Identify which cell holds the provided text, then report its [X, Y] central coordinate. 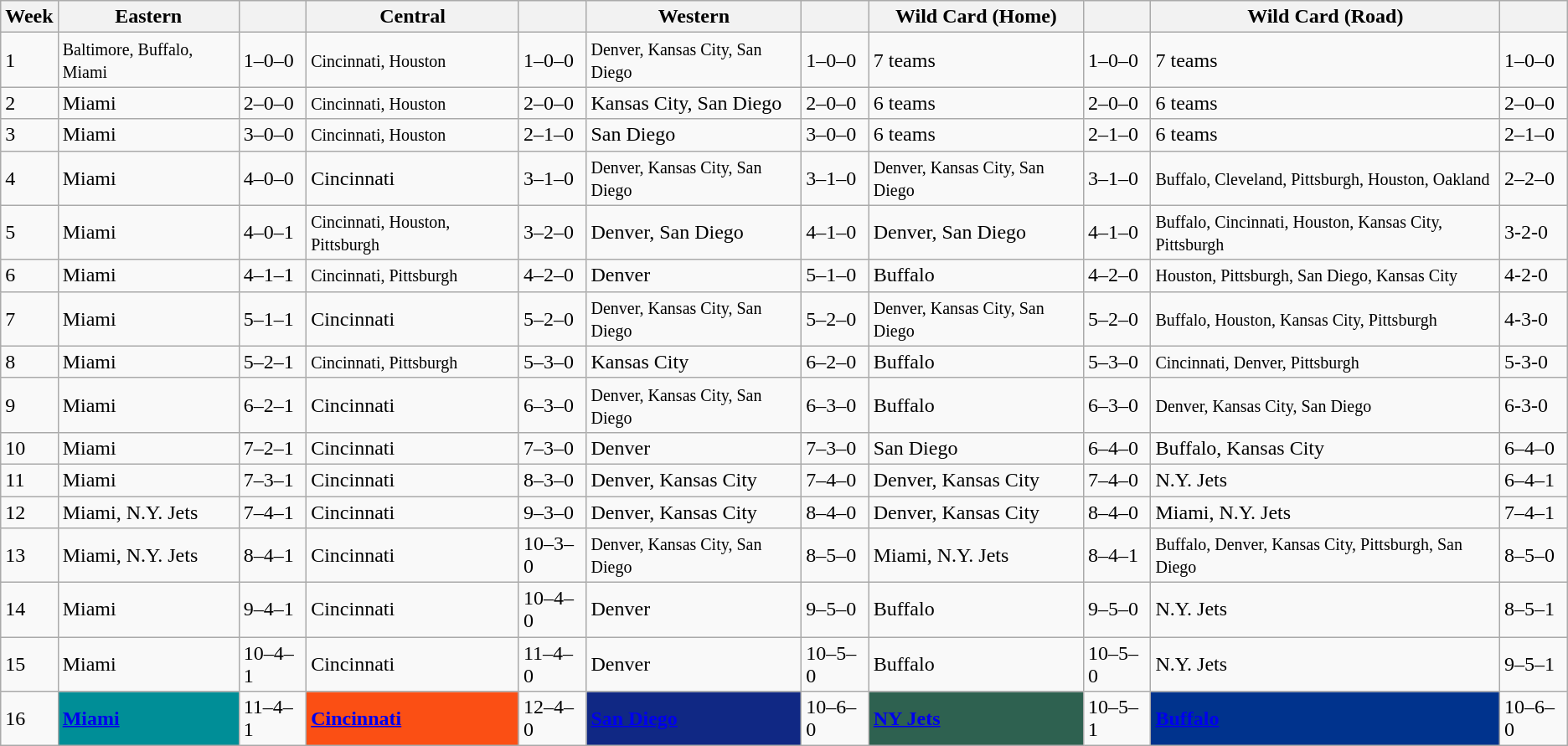
8 [29, 362]
Buffalo, Cleveland, Pittsburgh, Houston, Oakland [1325, 177]
14 [29, 610]
4 [29, 177]
10–4–1 [273, 665]
6–4–1 [1534, 480]
7–2–1 [273, 448]
11–4–0 [553, 665]
5-3-0 [1534, 362]
8–5–1 [1534, 610]
Week [29, 17]
5–2–1 [273, 362]
8–3–0 [553, 480]
9–3–0 [553, 512]
Buffalo, Houston, Kansas City, Pittsburgh [1325, 318]
9–4–1 [273, 610]
9 [29, 405]
2–2–0 [1534, 177]
4-2-0 [1534, 275]
Central [413, 17]
6–2–0 [836, 362]
9–5–1 [1534, 665]
Baltimore, Buffalo, Miami [148, 60]
11 [29, 480]
7–3–1 [273, 480]
10–4–0 [553, 610]
4–0–1 [273, 233]
2 [29, 103]
1 [29, 60]
10–5–1 [1117, 718]
Wild Card (Home) [976, 17]
16 [29, 718]
Buffalo, Kansas City [1325, 448]
6–2–1 [273, 405]
4–0–0 [273, 177]
Houston, Pittsburgh, San Diego, Kansas City [1325, 275]
Cincinnati, Houston, Pittsburgh [413, 233]
10–3–0 [553, 556]
NY Jets [976, 718]
13 [29, 556]
5 [29, 233]
3-2-0 [1534, 233]
Western [694, 17]
Kansas City, San Diego [694, 103]
3 [29, 135]
Wild Card (Road) [1325, 17]
12–4–0 [553, 718]
15 [29, 665]
10 [29, 448]
5–1–0 [836, 275]
Buffalo, Cincinnati, Houston, Kansas City, Pittsburgh [1325, 233]
11–4–1 [273, 718]
6-3-0 [1534, 405]
Buffalo, Denver, Kansas City, Pittsburgh, San Diego [1325, 556]
Eastern [148, 17]
6 [29, 275]
Cincinnati, Denver, Pittsburgh [1325, 362]
4-3-0 [1534, 318]
12 [29, 512]
3–2–0 [553, 233]
Kansas City [694, 362]
5–1–1 [273, 318]
7 [29, 318]
4–1–1 [273, 275]
